Capture the cell that displays the provided text and extract its (x, y) central coordinate. 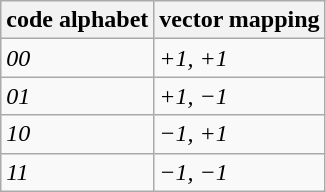
01 (78, 96)
code alphabet (78, 20)
11 (78, 172)
+1, −1 (240, 96)
00 (78, 58)
+1, +1 (240, 58)
vector mapping (240, 20)
10 (78, 134)
−1, +1 (240, 134)
−1, −1 (240, 172)
